Locate the cell with the specified text and output its (X, Y) center coordinate. 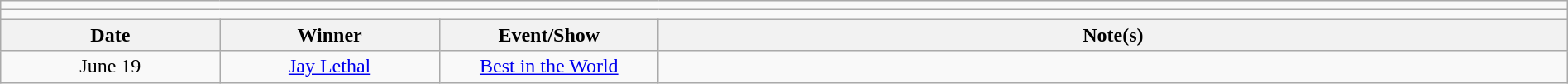
Best in the World (549, 67)
Jay Lethal (329, 67)
Winner (329, 35)
June 19 (111, 67)
Date (111, 35)
Event/Show (549, 35)
Note(s) (1113, 35)
